Output the (X, Y) coordinate of the center of the cell containing the given text.  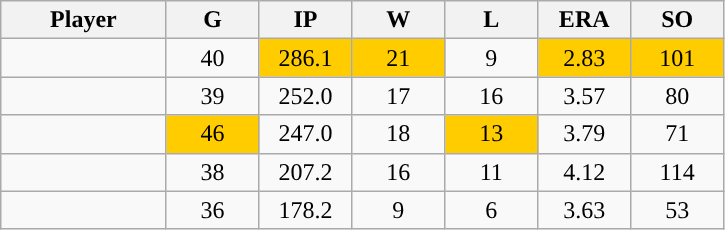
IP (306, 20)
40 (212, 58)
286.1 (306, 58)
80 (678, 96)
53 (678, 210)
13 (492, 134)
3.79 (584, 134)
38 (212, 172)
39 (212, 96)
11 (492, 172)
2.83 (584, 58)
46 (212, 134)
207.2 (306, 172)
178.2 (306, 210)
G (212, 20)
71 (678, 134)
101 (678, 58)
36 (212, 210)
114 (678, 172)
ERA (584, 20)
252.0 (306, 96)
3.57 (584, 96)
3.63 (584, 210)
6 (492, 210)
247.0 (306, 134)
Player (84, 20)
18 (398, 134)
L (492, 20)
W (398, 20)
SO (678, 20)
21 (398, 58)
17 (398, 96)
4.12 (584, 172)
